Identify which cell holds the provided text, then report its [X, Y] central coordinate. 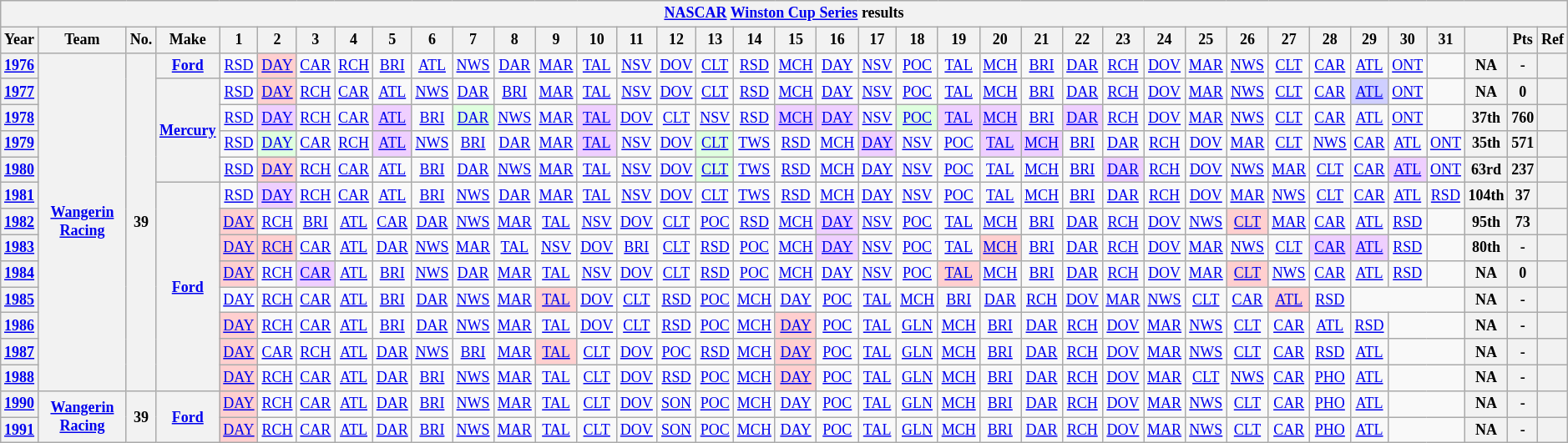
Team [82, 40]
9 [556, 40]
1978 [20, 117]
Make [188, 40]
237 [1523, 170]
10 [597, 40]
1991 [20, 430]
1987 [20, 352]
31 [1446, 40]
1988 [20, 377]
1981 [20, 195]
21 [1042, 40]
4 [354, 40]
1977 [20, 92]
18 [918, 40]
7 [473, 40]
95th [1486, 222]
12 [676, 40]
24 [1165, 40]
22 [1082, 40]
3 [316, 40]
37 [1523, 195]
63rd [1486, 170]
16 [837, 40]
19 [959, 40]
1 [239, 40]
104th [1486, 195]
Mercury [188, 130]
Ref [1553, 40]
6 [432, 40]
1990 [20, 404]
1982 [20, 222]
30 [1408, 40]
17 [878, 40]
5 [392, 40]
1980 [20, 170]
28 [1329, 40]
Year [20, 40]
1984 [20, 274]
760 [1523, 117]
2 [277, 40]
Pts [1523, 40]
29 [1369, 40]
11 [636, 40]
80th [1486, 247]
NASCAR Winston Cup Series results [784, 13]
1976 [20, 65]
1983 [20, 247]
20 [1000, 40]
571 [1523, 143]
13 [715, 40]
1985 [20, 300]
25 [1206, 40]
15 [796, 40]
1986 [20, 325]
23 [1123, 40]
No. [140, 40]
35th [1486, 143]
73 [1523, 222]
1979 [20, 143]
8 [514, 40]
27 [1289, 40]
14 [755, 40]
37th [1486, 117]
26 [1247, 40]
